Pinpoint the cell where the given text exists, returning its (x, y) midpoint coordinate. 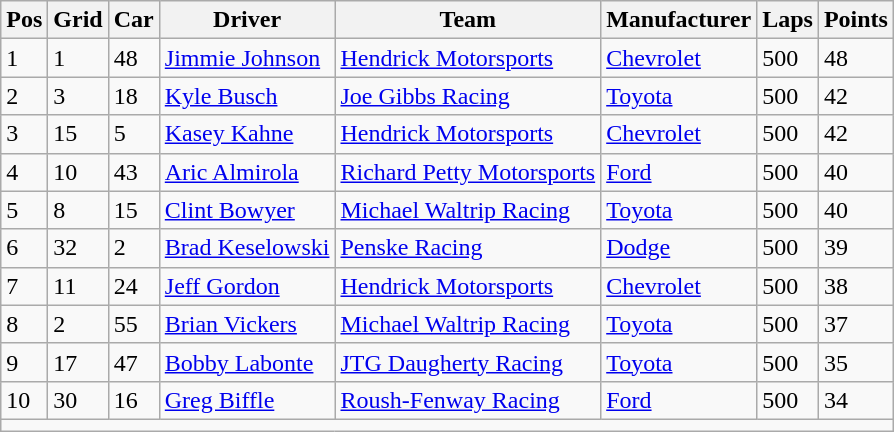
Brian Vickers (247, 324)
35 (856, 362)
18 (134, 96)
43 (134, 172)
30 (78, 400)
Grid (78, 20)
6 (24, 248)
55 (134, 324)
17 (78, 362)
Kasey Kahne (247, 134)
47 (134, 362)
11 (78, 286)
Penske Racing (468, 248)
Dodge (679, 248)
Joe Gibbs Racing (468, 96)
JTG Daugherty Racing (468, 362)
Jimmie Johnson (247, 58)
7 (24, 286)
Pos (24, 20)
Jeff Gordon (247, 286)
Richard Petty Motorsports (468, 172)
39 (856, 248)
Team (468, 20)
32 (78, 248)
38 (856, 286)
37 (856, 324)
Clint Bowyer (247, 210)
Driver (247, 20)
Points (856, 20)
16 (134, 400)
Greg Biffle (247, 400)
Brad Keselowski (247, 248)
24 (134, 286)
Car (134, 20)
Bobby Labonte (247, 362)
Manufacturer (679, 20)
4 (24, 172)
Roush-Fenway Racing (468, 400)
9 (24, 362)
34 (856, 400)
Aric Almirola (247, 172)
Laps (788, 20)
Kyle Busch (247, 96)
